Capture the cell that displays the provided text and extract its [X, Y] central coordinate. 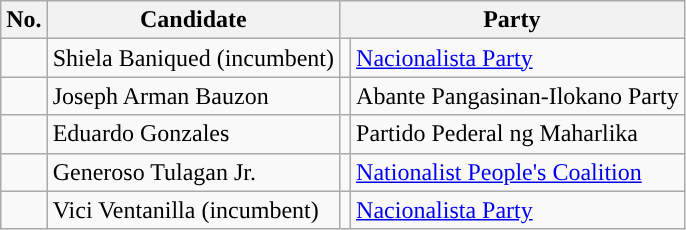
Candidate [193, 20]
Shiela Baniqued (incumbent) [193, 58]
Partido Pederal ng Maharlika [518, 134]
Abante Pangasinan-Ilokano Party [518, 96]
Vici Ventanilla (incumbent) [193, 210]
Party [512, 20]
Eduardo Gonzales [193, 134]
Generoso Tulagan Jr. [193, 172]
Joseph Arman Bauzon [193, 96]
No. [24, 20]
Nationalist People's Coalition [518, 172]
